Extract the (X, Y) coordinate from the center of the cell holding the provided text.  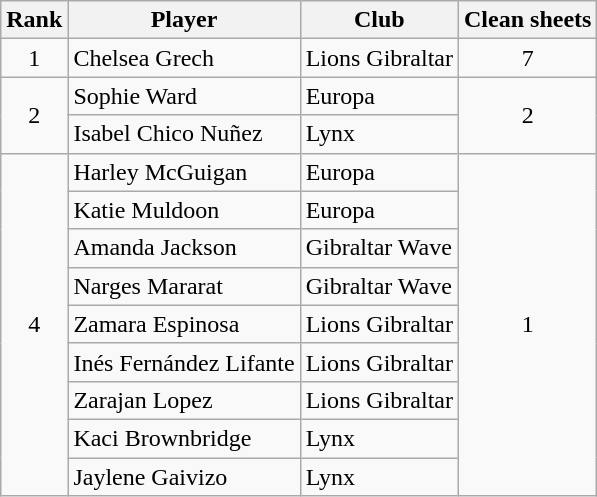
Sophie Ward (184, 96)
Kaci Brownbridge (184, 438)
Katie Muldoon (184, 210)
Inés Fernández Lifante (184, 362)
Zamara Espinosa (184, 324)
7 (528, 58)
Chelsea Grech (184, 58)
Clean sheets (528, 20)
Rank (34, 20)
Club (379, 20)
Zarajan Lopez (184, 400)
4 (34, 324)
Amanda Jackson (184, 248)
Narges Mararat (184, 286)
Isabel Chico Nuñez (184, 134)
Player (184, 20)
Harley McGuigan (184, 172)
Jaylene Gaivizo (184, 477)
